Search for the cell housing the specified text and yield its (X, Y) center coordinate. 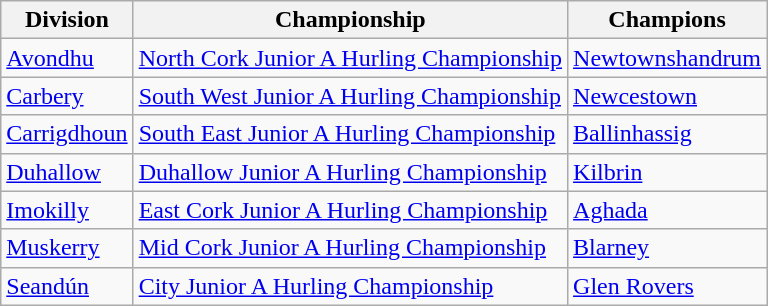
Mid Cork Junior A Hurling Championship (350, 248)
Aghada (668, 210)
Newtownshandrum (668, 58)
East Cork Junior A Hurling Championship (350, 210)
Division (67, 20)
Newcestown (668, 96)
Carbery (67, 96)
Ballinhassig (668, 134)
Championship (350, 20)
South East Junior A Hurling Championship (350, 134)
South West Junior A Hurling Championship (350, 96)
Glen Rovers (668, 286)
Carrigdhoun (67, 134)
Duhallow Junior A Hurling Championship (350, 172)
Avondhu (67, 58)
Champions (668, 20)
North Cork Junior A Hurling Championship (350, 58)
City Junior A Hurling Championship (350, 286)
Imokilly (67, 210)
Kilbrin (668, 172)
Duhallow (67, 172)
Seandún (67, 286)
Blarney (668, 248)
Muskerry (67, 248)
